Find where the given text appears and provide that cell's center as (X, Y) coordinate. 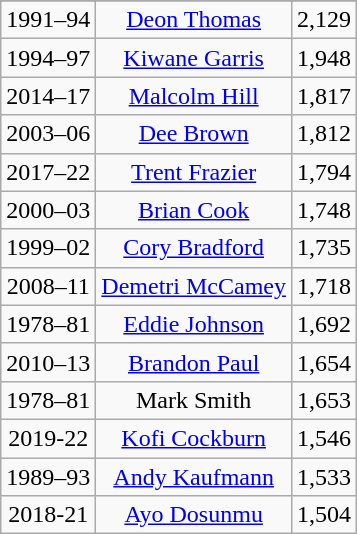
Malcolm Hill (194, 96)
2019-22 (48, 438)
2,129 (324, 20)
1994–97 (48, 58)
Kiwane Garris (194, 58)
Andy Kaufmann (194, 477)
2018-21 (48, 515)
1,718 (324, 286)
1,794 (324, 172)
Brian Cook (194, 210)
Dee Brown (194, 134)
1,812 (324, 134)
1,504 (324, 515)
2014–17 (48, 96)
1,748 (324, 210)
1,692 (324, 324)
1991–94 (48, 20)
2000–03 (48, 210)
1,546 (324, 438)
1,654 (324, 362)
Eddie Johnson (194, 324)
Mark Smith (194, 400)
2017–22 (48, 172)
1989–93 (48, 477)
1,817 (324, 96)
Brandon Paul (194, 362)
Trent Frazier (194, 172)
2010–13 (48, 362)
Demetri McCamey (194, 286)
Cory Bradford (194, 248)
1999–02 (48, 248)
1,653 (324, 400)
Ayo Dosunmu (194, 515)
2008–11 (48, 286)
1,735 (324, 248)
Deon Thomas (194, 20)
1,948 (324, 58)
Kofi Cockburn (194, 438)
2003–06 (48, 134)
1,533 (324, 477)
